Detect which cell encompasses the target text, then output its (X, Y) center coordinate. 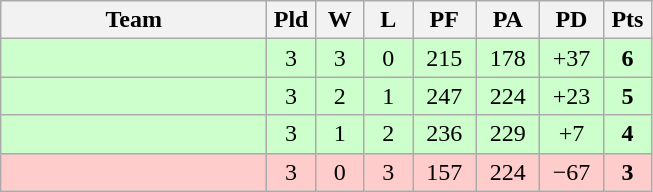
247 (444, 96)
5 (628, 96)
4 (628, 134)
PA (508, 20)
PD (572, 20)
178 (508, 58)
L (388, 20)
215 (444, 58)
−67 (572, 172)
236 (444, 134)
6 (628, 58)
W (340, 20)
+37 (572, 58)
Pts (628, 20)
157 (444, 172)
+23 (572, 96)
Team (134, 20)
229 (508, 134)
PF (444, 20)
+7 (572, 134)
Pld (292, 20)
